From the cell containing the given text, extract its center point as (x, y) coordinate. 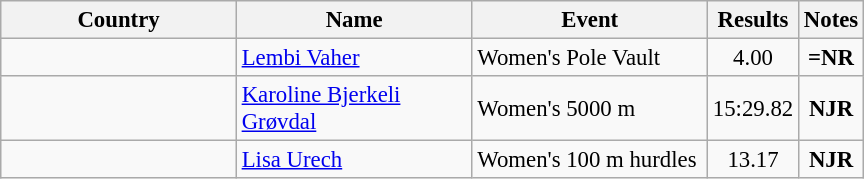
13.17 (754, 160)
Event (590, 20)
Karoline Bjerkeli Grøvdal (354, 108)
Lisa Urech (354, 160)
Country (119, 20)
=NR (832, 58)
Women's Pole Vault (590, 58)
Results (754, 20)
15:29.82 (754, 108)
Name (354, 20)
Lembi Vaher (354, 58)
Women's 100 m hurdles (590, 160)
Notes (832, 20)
Women's 5000 m (590, 108)
4.00 (754, 58)
